From the cell containing the given text, extract its center point as (X, Y) coordinate. 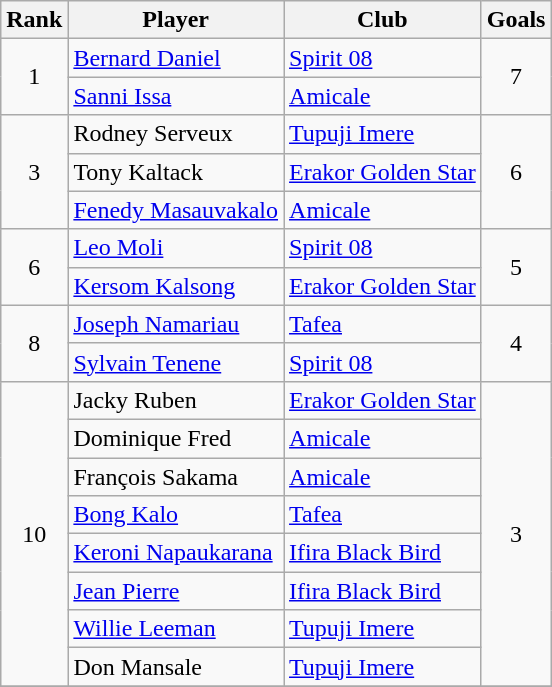
Club (383, 20)
Joseph Namariau (176, 324)
Bong Kalo (176, 515)
4 (516, 343)
Willie Leeman (176, 629)
Bernard Daniel (176, 58)
Fenedy Masauvakalo (176, 210)
Don Mansale (176, 667)
François Sakama (176, 477)
Tony Kaltack (176, 172)
5 (516, 267)
Keroni Napaukarana (176, 553)
Leo Moli (176, 248)
Player (176, 20)
Jacky Ruben (176, 400)
8 (34, 343)
Dominique Fred (176, 438)
10 (34, 533)
Sanni Issa (176, 96)
Rodney Serveux (176, 134)
1 (34, 77)
Goals (516, 20)
7 (516, 77)
Kersom Kalsong (176, 286)
Rank (34, 20)
Sylvain Tenene (176, 362)
Jean Pierre (176, 591)
